Provide the [X, Y] coordinate of the cell's center where the given text is located.  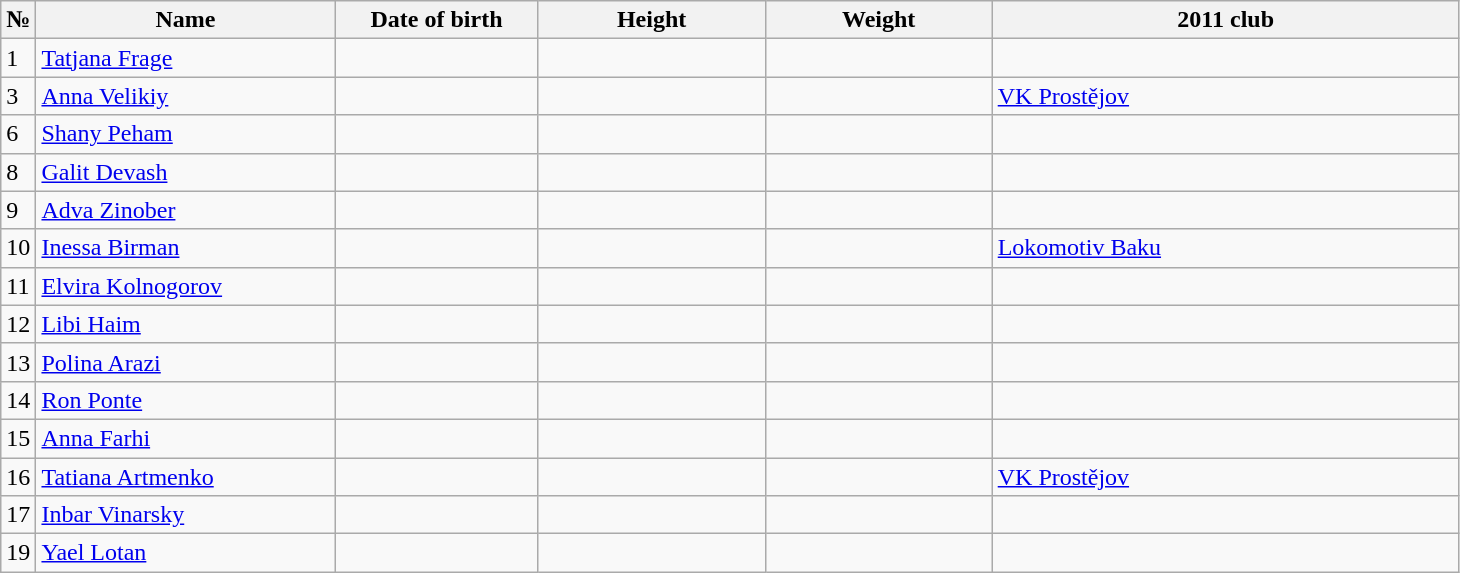
12 [18, 324]
13 [18, 362]
19 [18, 553]
Galit Devash [186, 172]
11 [18, 286]
Weight [878, 20]
6 [18, 134]
3 [18, 96]
9 [18, 210]
Shany Peham [186, 134]
Elvira Kolnogorov [186, 286]
Ron Ponte [186, 400]
Inbar Vinarsky [186, 515]
8 [18, 172]
Yael Lotan [186, 553]
Tatjana Frage [186, 58]
2011 club [1226, 20]
17 [18, 515]
15 [18, 438]
Anna Velikiy [186, 96]
№ [18, 20]
Adva Zinober [186, 210]
Tatiana Artmenko [186, 477]
Height [652, 20]
1 [18, 58]
Anna Farhi [186, 438]
Lokomotiv Baku [1226, 248]
Inessa Birman [186, 248]
Date of birth [436, 20]
14 [18, 400]
16 [18, 477]
Polina Arazi [186, 362]
Name [186, 20]
10 [18, 248]
Libi Haim [186, 324]
